Return the [X, Y] coordinate for the center point of the cell that contains the specified text.  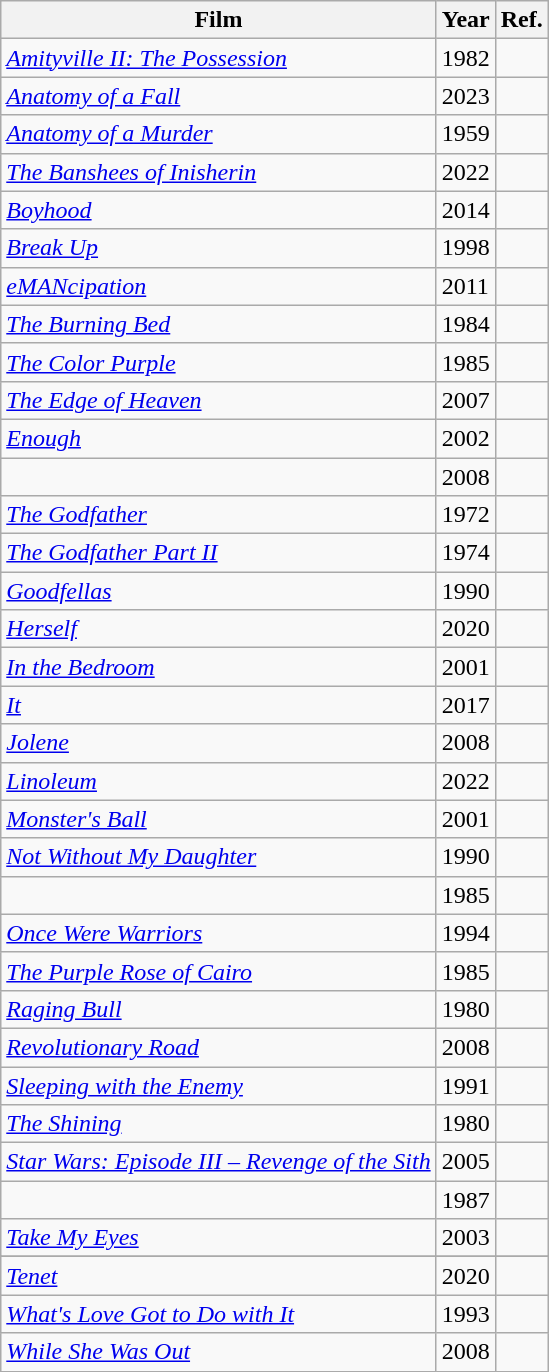
The Color Purple [218, 362]
1991 [466, 1085]
Anatomy of a Fall [218, 96]
Break Up [218, 248]
eMANcipation [218, 286]
The Godfather [218, 515]
Herself [218, 629]
Amityville II: The Possession [218, 58]
Revolutionary Road [218, 1047]
2007 [466, 400]
Sleeping with the Enemy [218, 1085]
2023 [466, 96]
2014 [466, 210]
1959 [466, 134]
1974 [466, 553]
The Edge of Heaven [218, 400]
The Purple Rose of Cairo [218, 971]
2005 [466, 1162]
Film [218, 20]
1993 [466, 1314]
Star Wars: Episode III – Revenge of the Sith [218, 1162]
Monster's Ball [218, 819]
Jolene [218, 743]
1982 [466, 58]
2017 [466, 705]
1984 [466, 324]
2002 [466, 438]
2003 [466, 1238]
The Burning Bed [218, 324]
Take My Eyes [218, 1238]
While She Was Out [218, 1352]
Goodfellas [218, 591]
1972 [466, 515]
What's Love Got to Do with It [218, 1314]
The Shining [218, 1124]
Not Without My Daughter [218, 857]
1987 [466, 1200]
The Banshees of Inisherin [218, 172]
Tenet [218, 1276]
1994 [466, 933]
Boyhood [218, 210]
Linoleum [218, 781]
1998 [466, 248]
Year [466, 20]
In the Bedroom [218, 667]
Raging Bull [218, 1009]
Ref. [522, 20]
It [218, 705]
The Godfather Part II [218, 553]
Enough [218, 438]
2011 [466, 286]
Once Were Warriors [218, 933]
Anatomy of a Murder [218, 134]
